Identify which cell holds the provided text, then report its (x, y) central coordinate. 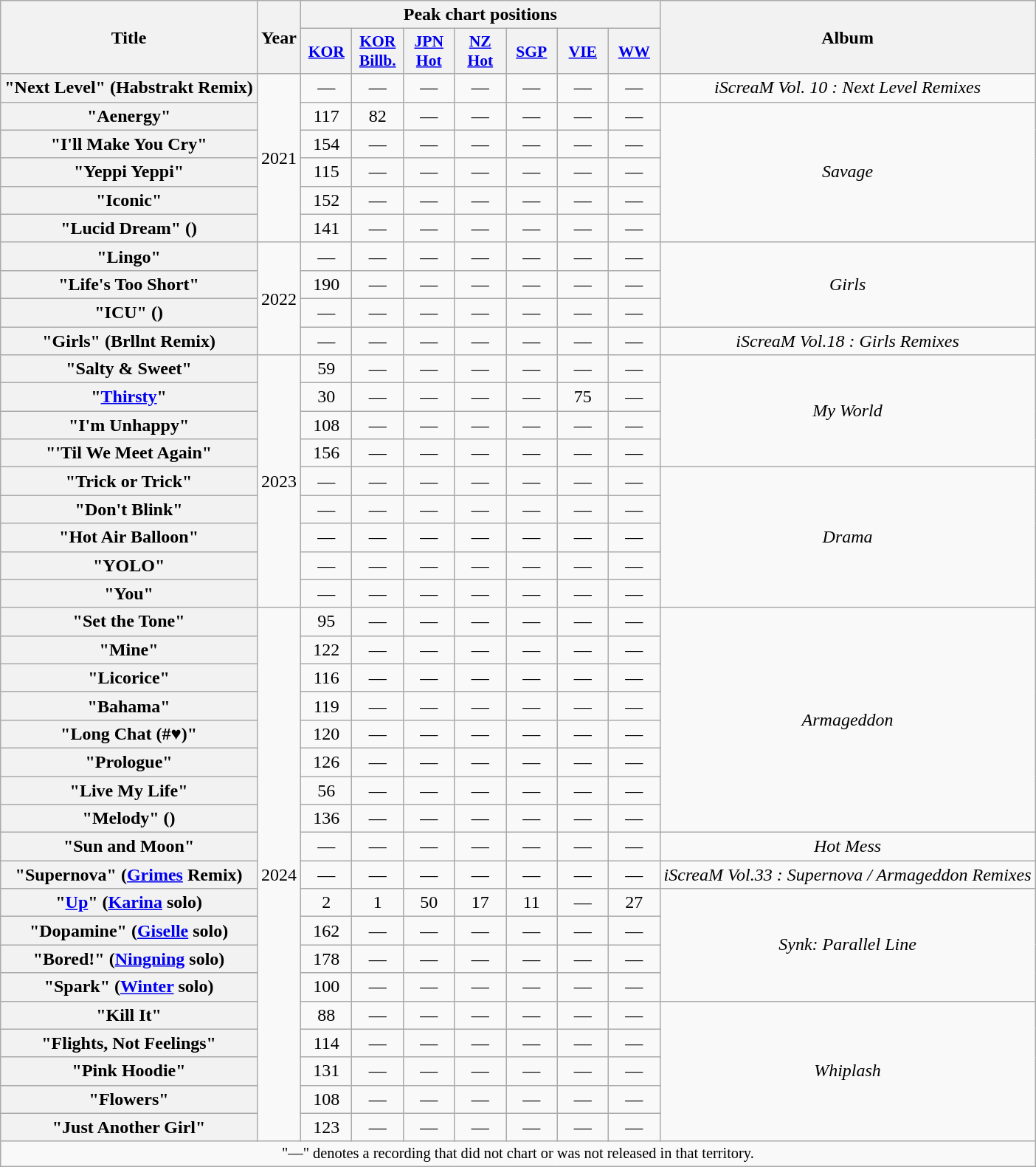
"—" denotes a recording that did not chart or was not released in that territory. (518, 1154)
Year (279, 37)
"Live My Life" (129, 791)
Drama (847, 537)
WW (635, 52)
"Next Level" (Habstrakt Remix) (129, 88)
27 (635, 903)
162 (326, 931)
141 (326, 228)
"Flowers" (129, 1099)
2022 (279, 298)
Whiplash (847, 1071)
122 (326, 650)
59 (326, 369)
"Lingo" (129, 256)
136 (326, 819)
115 (326, 172)
119 (326, 706)
152 (326, 200)
114 (326, 1043)
116 (326, 678)
"Pink Hoodie" (129, 1071)
"Iconic" (129, 200)
"Sun and Moon" (129, 847)
"You" (129, 593)
"Bahama" (129, 706)
JPNHot (429, 52)
"Supernova" (Grimes Remix) (129, 875)
SGP (532, 52)
117 (326, 116)
"Trick or Trick" (129, 481)
Armageddon (847, 720)
VIE (583, 52)
2021 (279, 158)
"'Til We Meet Again" (129, 453)
iScreaM Vol. 10 : Next Level Remixes (847, 88)
50 (429, 903)
"Don't Blink" (129, 509)
30 (326, 397)
"Prologue" (129, 762)
2024 (279, 874)
56 (326, 791)
Savage (847, 172)
"Salty & Sweet" (129, 369)
"Life's Too Short" (129, 284)
"Lucid Dream" () (129, 228)
82 (378, 116)
"YOLO" (129, 565)
Synk: Parallel Line (847, 945)
126 (326, 762)
11 (532, 903)
"I'm Unhappy" (129, 425)
"Thirsty" (129, 397)
Peak chart positions (480, 15)
Title (129, 37)
"Kill It" (129, 1015)
1 (378, 903)
Album (847, 37)
"Mine" (129, 650)
190 (326, 284)
"Set the Tone" (129, 622)
100 (326, 987)
"Aenergy" (129, 116)
"Just Another Girl" (129, 1127)
2023 (279, 481)
"Flights, Not Feelings" (129, 1043)
KORBillb. (378, 52)
KOR (326, 52)
iScreaM Vol.33 : Supernova / Armageddon Remixes (847, 875)
"Hot Air Balloon" (129, 537)
iScreaM Vol.18 : Girls Remixes (847, 340)
156 (326, 453)
"Spark" (Winter solo) (129, 987)
Hot Mess (847, 847)
"I'll Make You Cry" (129, 144)
"Yeppi Yeppi" (129, 172)
"Dopamine" (Giselle solo) (129, 931)
17 (480, 903)
"Girls" (Brllnt Remix) (129, 340)
Girls (847, 284)
"Licorice" (129, 678)
178 (326, 959)
"Melody" () (129, 819)
120 (326, 734)
My World (847, 411)
NZHot (480, 52)
"ICU" () (129, 312)
2 (326, 903)
"Long Chat (#♥︎)" (129, 734)
154 (326, 144)
95 (326, 622)
88 (326, 1015)
75 (583, 397)
"Bored!" (Ningning solo) (129, 959)
"Up" (Karina solo) (129, 903)
131 (326, 1071)
123 (326, 1127)
